Find where the given text appears and provide that cell's center as (x, y) coordinate. 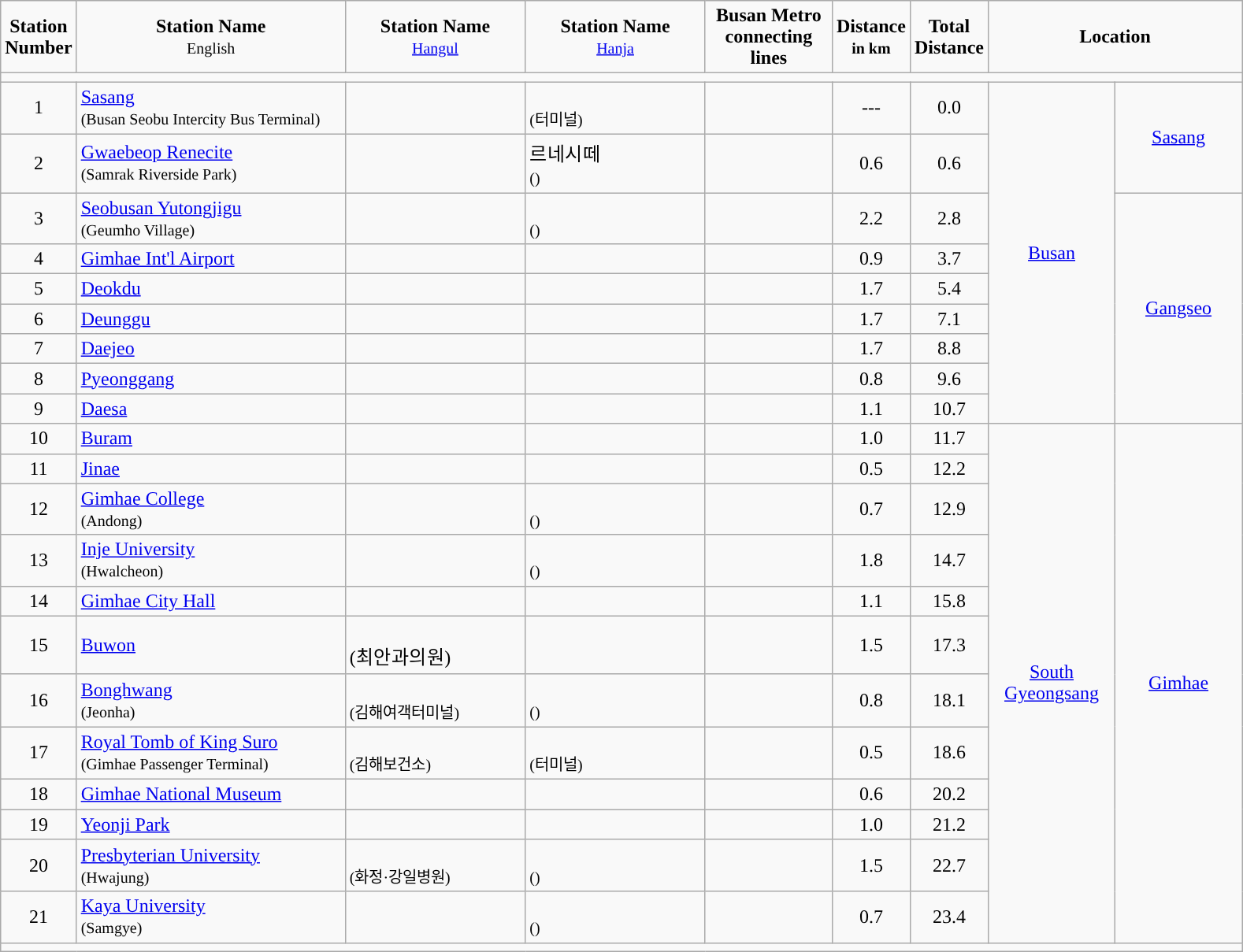
Sasang(Busan Seobu Intercity Bus Terminal) (211, 109)
0.9 (871, 259)
2 (39, 163)
Buwon (211, 645)
8 (39, 379)
18.6 (948, 753)
Gimhae College(Andong) (211, 509)
Sasang (1178, 137)
Gimhae City Hall (211, 601)
21 (39, 917)
Pyeonggang (211, 379)
Kaya University(Samgye) (211, 917)
(김해보건소) (435, 753)
13 (39, 561)
Busan Metro connecting lines (769, 37)
23.4 (948, 917)
Busan (1051, 253)
20 (39, 866)
17.3 (948, 645)
19 (39, 824)
7.1 (948, 319)
12.2 (948, 469)
Gimhae (1178, 683)
5.4 (948, 289)
5 (39, 289)
12 (39, 509)
16 (39, 701)
Location (1115, 37)
Gimhae National Museum (211, 794)
22.7 (948, 866)
2.8 (948, 217)
Inje University(Hwalcheon) (211, 561)
Bonghwang(Jeonha) (211, 701)
Yeonji Park (211, 824)
14 (39, 601)
11 (39, 469)
Seobusan Yutongjigu(Geumho Village) (211, 217)
(화정·강일병원) (435, 866)
3 (39, 217)
Royal Tomb of King Suro(Gimhae Passenger Terminal) (211, 753)
Distancein km (871, 37)
20.2 (948, 794)
9 (39, 409)
15 (39, 645)
Gangseo (1178, 307)
6 (39, 319)
21.2 (948, 824)
TotalDistance (948, 37)
11.7 (948, 439)
7 (39, 349)
Station NameHangul (435, 37)
9.6 (948, 379)
StationNumber (39, 37)
Deunggu (211, 319)
18.1 (948, 701)
1.8 (871, 561)
18 (39, 794)
South Gyeongsang (1051, 683)
3.7 (948, 259)
(최안과의원) (435, 645)
8.8 (948, 349)
르네시떼() (616, 163)
15.8 (948, 601)
2.2 (871, 217)
Gimhae Int'l Airport (211, 259)
Jinae (211, 469)
1 (39, 109)
Presbyterian University(Hwajung) (211, 866)
4 (39, 259)
Gwaebeop Renecite(Samrak Riverside Park) (211, 163)
10.7 (948, 409)
Station NameEnglish (211, 37)
Deokdu (211, 289)
12.9 (948, 509)
Daejeo (211, 349)
0.0 (948, 109)
--- (871, 109)
Station NameHanja (616, 37)
10 (39, 439)
Daesa (211, 409)
14.7 (948, 561)
17 (39, 753)
(김해여객터미널) (435, 701)
Buram (211, 439)
